Return the [X, Y] coordinate for the center point of the cell that contains the specified text.  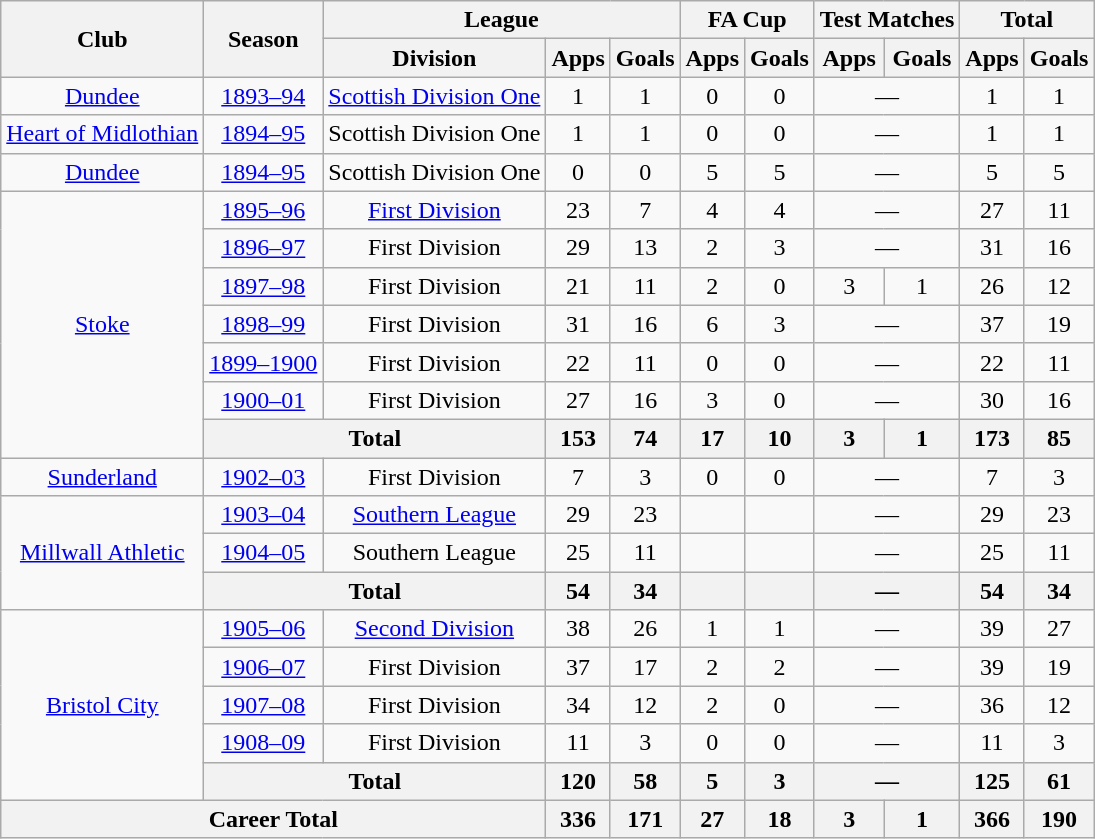
30 [992, 400]
18 [780, 819]
61 [1059, 781]
Sunderland [102, 477]
Heart of Midlothian [102, 134]
1904–05 [264, 553]
1897–98 [264, 286]
Stoke [102, 324]
1906–07 [264, 667]
Career Total [274, 819]
1905–06 [264, 629]
Season [264, 39]
38 [578, 629]
1903–04 [264, 515]
Division [434, 58]
173 [992, 438]
36 [992, 705]
125 [992, 781]
13 [645, 248]
10 [780, 438]
74 [645, 438]
League [502, 20]
85 [1059, 438]
Second Division [434, 629]
1902–03 [264, 477]
21 [578, 286]
1896–97 [264, 248]
1895–96 [264, 210]
171 [645, 819]
1900–01 [264, 400]
190 [1059, 819]
FA Cup [747, 20]
1898–99 [264, 324]
1907–08 [264, 705]
153 [578, 438]
120 [578, 781]
6 [712, 324]
366 [992, 819]
Club [102, 39]
Millwall Athletic [102, 553]
1893–94 [264, 96]
58 [645, 781]
1908–09 [264, 743]
Bristol City [102, 705]
336 [578, 819]
Test Matches [887, 20]
1899–1900 [264, 362]
